Capture the cell that displays the provided text and extract its (X, Y) central coordinate. 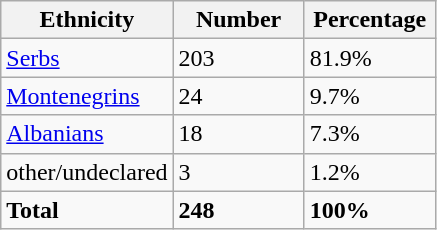
Number (238, 20)
203 (238, 58)
Ethnicity (87, 20)
18 (238, 134)
Percentage (370, 20)
24 (238, 96)
Serbs (87, 58)
7.3% (370, 134)
Montenegrins (87, 96)
Albanians (87, 134)
Total (87, 210)
1.2% (370, 172)
248 (238, 210)
100% (370, 210)
other/undeclared (87, 172)
9.7% (370, 96)
81.9% (370, 58)
3 (238, 172)
